Provide the (X, Y) coordinate of the cell's center where the given text is located.  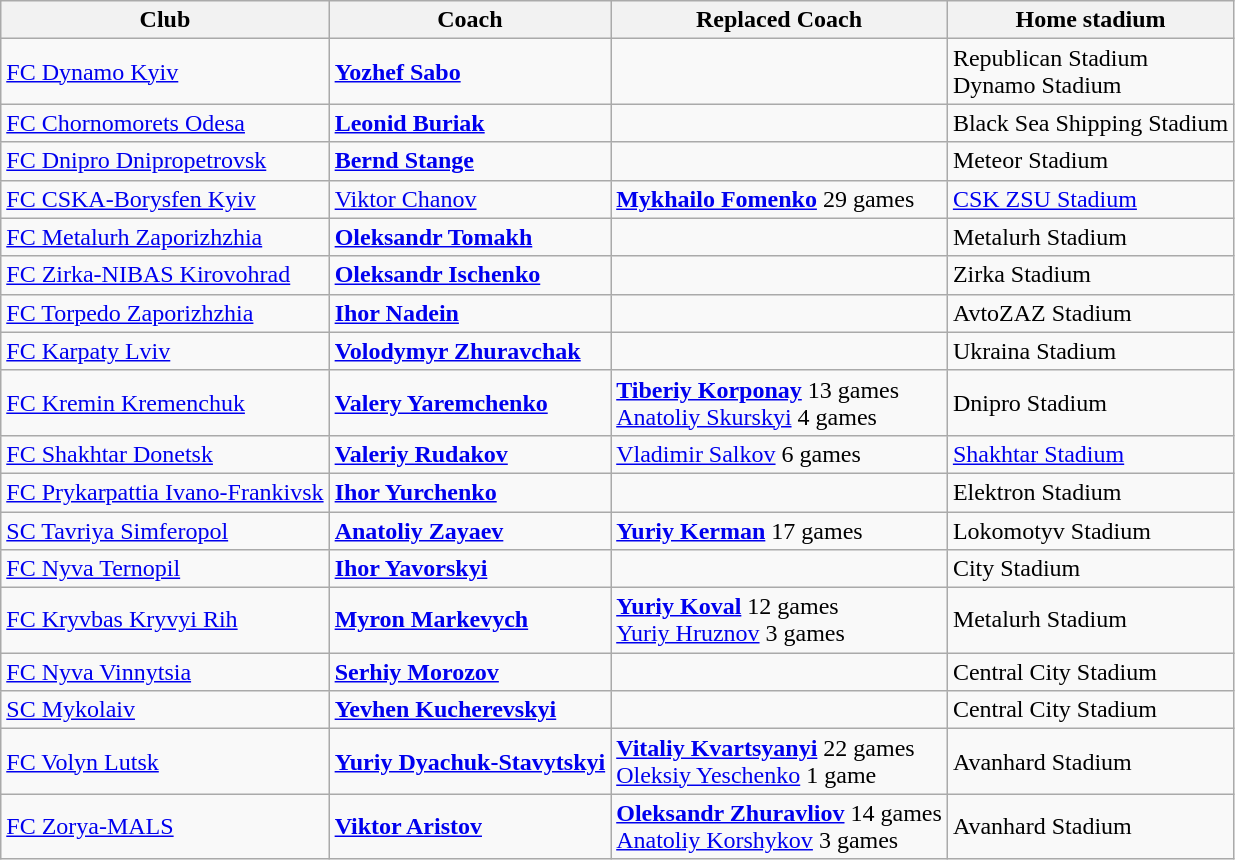
Zirka Stadium (1090, 275)
Dnipro Stadium (1090, 402)
Black Sea Shipping Stadium (1090, 123)
Coach (470, 20)
Valery Yaremchenko (470, 402)
Leonid Buriak (470, 123)
FC Zorya-MALS (165, 826)
Lokomotyv Stadium (1090, 531)
Yevhen Kucherevskyi (470, 710)
Home stadium (1090, 20)
Oleksandr Zhuravliov 14 games Anatoliy Korshykov 3 games (780, 826)
FC Zirka-NIBAS Kirovohrad (165, 275)
FC Metalurh Zaporizhzhia (165, 237)
Tiberiy Korponay 13 games Anatoliy Skurskyi 4 games (780, 402)
Republican StadiumDynamo Stadium (1090, 72)
Yozhef Sabo (470, 72)
FC Torpedo Zaporizhzhia (165, 313)
Ukraina Stadium (1090, 351)
Vladimir Salkov 6 games (780, 454)
Mykhailo Fomenko 29 games (780, 199)
FC Kremin Kremenchuk (165, 402)
Valeriy Rudakov (470, 454)
Viktor Chanov (470, 199)
Ihor Nadein (470, 313)
Ihor Yurchenko (470, 492)
Bernd Stange (470, 161)
Viktor Aristov (470, 826)
Shakhtar Stadium (1090, 454)
FC Chornomorets Odesa (165, 123)
AvtoZAZ Stadium (1090, 313)
Meteor Stadium (1090, 161)
Yuriy Kerman 17 games (780, 531)
Yuriy Dyachuk-Stavytskyi (470, 762)
Serhiy Morozov (470, 672)
Ihor Yavorskyi (470, 569)
Vitaliy Kvartsyanyi 22 games Oleksiy Yeschenko 1 game (780, 762)
Anatoliy Zayaev (470, 531)
FC Shakhtar Donetsk (165, 454)
FC Dynamo Kyiv (165, 72)
CSK ZSU Stadium (1090, 199)
Elektron Stadium (1090, 492)
FC Prykarpattia Ivano-Frankivsk (165, 492)
FC Nyva Vinnytsia (165, 672)
Oleksandr Tomakh (470, 237)
FC Dnipro Dnipropetrovsk (165, 161)
City Stadium (1090, 569)
Yuriy Koval 12 games Yuriy Hruznov 3 games (780, 620)
Replaced Coach (780, 20)
Club (165, 20)
Volodymyr Zhuravchak (470, 351)
SC Mykolaiv (165, 710)
FC Kryvbas Kryvyi Rih (165, 620)
FC Karpaty Lviv (165, 351)
FC Nyva Ternopil (165, 569)
FC CSKA-Borysfen Kyiv (165, 199)
FC Volyn Lutsk (165, 762)
SC Tavriya Simferopol (165, 531)
Myron Markevych (470, 620)
Oleksandr Ischenko (470, 275)
